Search for the cell housing the specified text and yield its (X, Y) center coordinate. 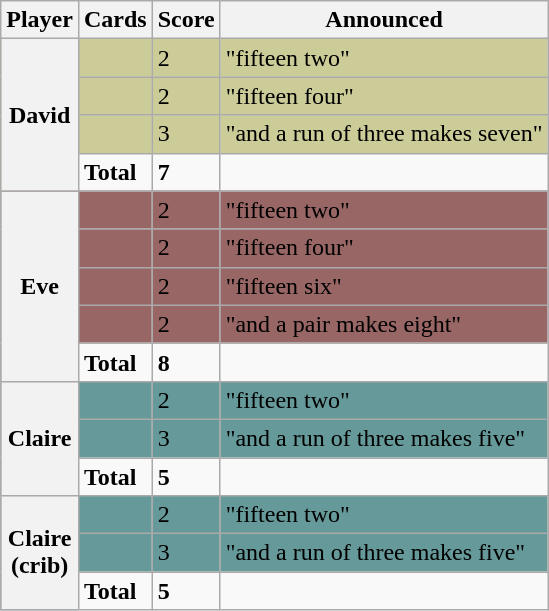
Eve (40, 286)
"and a run of three makes seven" (384, 134)
"fifteen six" (384, 286)
Cards (115, 20)
8 (186, 362)
Player (40, 20)
Claire (40, 438)
Announced (384, 20)
7 (186, 172)
Score (186, 20)
David (40, 115)
"and a pair makes eight" (384, 324)
Claire(crib) (40, 553)
